Return (x, y) of the center of cell containing provided text 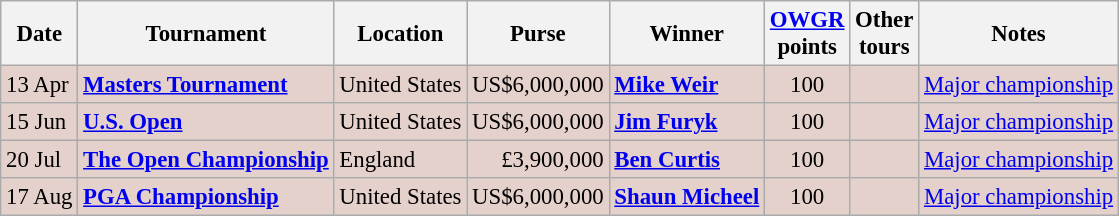
PGA Championship (206, 197)
Jim Furyk (687, 122)
17 Aug (40, 197)
England (400, 160)
20 Jul (40, 160)
Mike Weir (687, 85)
15 Jun (40, 122)
Ben Curtis (687, 160)
Purse (538, 34)
Notes (1019, 34)
Location (400, 34)
Date (40, 34)
Winner (687, 34)
OWGRpoints (808, 34)
Masters Tournament (206, 85)
Othertours (884, 34)
Tournament (206, 34)
Shaun Micheel (687, 197)
The Open Championship (206, 160)
U.S. Open (206, 122)
£3,900,000 (538, 160)
13 Apr (40, 85)
